From the cell containing the given text, extract its center point as (x, y) coordinate. 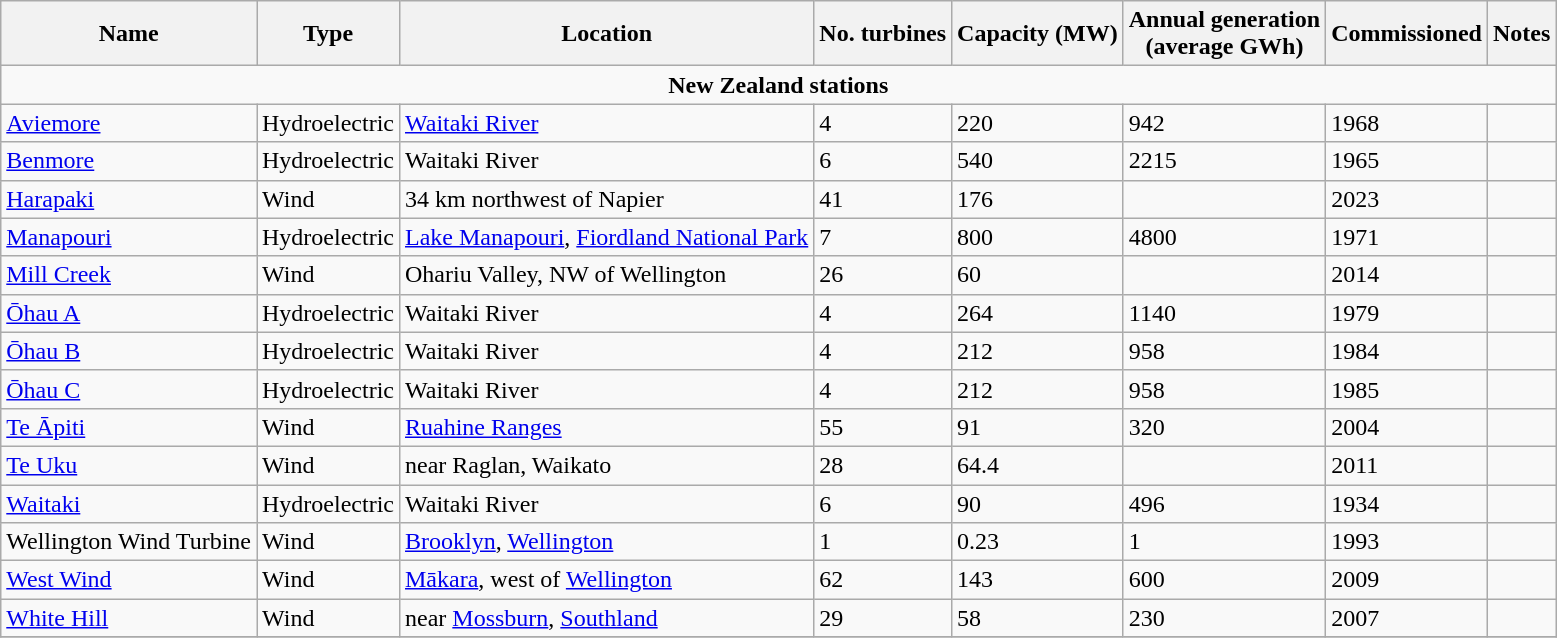
176 (1038, 199)
near Mossburn, Southland (606, 618)
Ōhau C (129, 389)
600 (1224, 580)
28 (883, 465)
496 (1224, 503)
Ruahine Ranges (606, 427)
near Raglan, Waikato (606, 465)
Mākara, west of Wellington (606, 580)
7 (883, 237)
0.23 (1038, 542)
90 (1038, 503)
Wellington Wind Turbine (129, 542)
4800 (1224, 237)
2014 (1407, 275)
New Zealand stations (778, 85)
26 (883, 275)
2004 (1407, 427)
Brooklyn, Wellington (606, 542)
1968 (1407, 123)
58 (1038, 618)
Te Uku (129, 465)
2007 (1407, 618)
264 (1038, 313)
Aviemore (129, 123)
540 (1038, 161)
Manapouri (129, 237)
West Wind (129, 580)
1984 (1407, 351)
2009 (1407, 580)
800 (1038, 237)
1971 (1407, 237)
942 (1224, 123)
62 (883, 580)
1965 (1407, 161)
320 (1224, 427)
1979 (1407, 313)
White Hill (129, 618)
Commissioned (1407, 34)
91 (1038, 427)
Name (129, 34)
Waitaki (129, 503)
Benmore (129, 161)
64.4 (1038, 465)
Ohariu Valley, NW of Wellington (606, 275)
Harapaki (129, 199)
Ōhau B (129, 351)
230 (1224, 618)
No. turbines (883, 34)
1140 (1224, 313)
220 (1038, 123)
Mill Creek (129, 275)
2215 (1224, 161)
1934 (1407, 503)
Notes (1521, 34)
1993 (1407, 542)
1985 (1407, 389)
34 km northwest of Napier (606, 199)
55 (883, 427)
Te Āpiti (129, 427)
Ōhau A (129, 313)
143 (1038, 580)
Location (606, 34)
41 (883, 199)
60 (1038, 275)
Lake Manapouri, Fiordland National Park (606, 237)
2023 (1407, 199)
29 (883, 618)
Capacity (MW) (1038, 34)
Annual generation (average GWh) (1224, 34)
2011 (1407, 465)
Type (328, 34)
